Return (X, Y) of the center of cell containing provided text 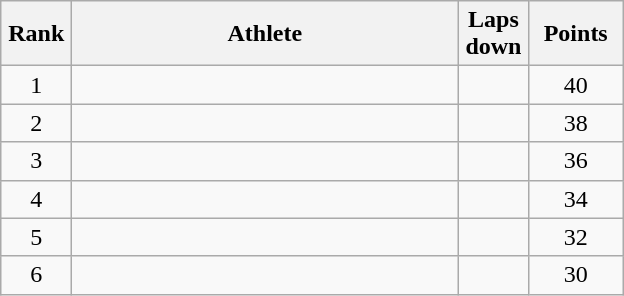
Rank (36, 34)
5 (36, 237)
Points (576, 34)
Laps down (494, 34)
6 (36, 275)
32 (576, 237)
Athlete (265, 34)
38 (576, 123)
1 (36, 85)
3 (36, 161)
36 (576, 161)
30 (576, 275)
4 (36, 199)
2 (36, 123)
34 (576, 199)
40 (576, 85)
